Extract the (X, Y) coordinate from the center of the cell holding the provided text.  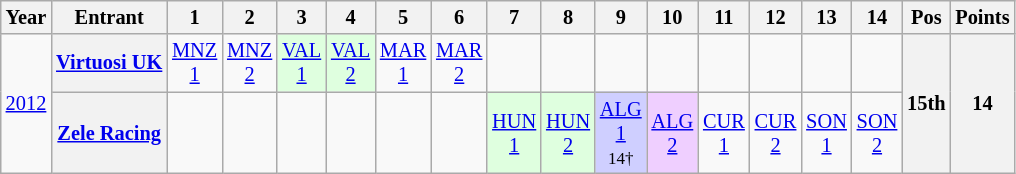
Points (982, 17)
5 (403, 17)
MNZ2 (250, 63)
1 (194, 17)
VAL1 (302, 63)
HUN2 (568, 133)
ALG2 (673, 133)
15th (926, 104)
VAL2 (350, 63)
MAR2 (459, 63)
Virtuosi UK (109, 63)
8 (568, 17)
9 (621, 17)
MAR1 (403, 63)
HUN1 (514, 133)
Year (26, 17)
10 (673, 17)
3 (302, 17)
ALG114† (621, 133)
CUR2 (776, 133)
2012 (26, 104)
SON1 (826, 133)
2 (250, 17)
Entrant (109, 17)
MNZ1 (194, 63)
7 (514, 17)
13 (826, 17)
6 (459, 17)
CUR1 (724, 133)
Pos (926, 17)
4 (350, 17)
11 (724, 17)
SON2 (877, 133)
Zele Racing (109, 133)
12 (776, 17)
